From the cell containing the given text, extract its center point as [X, Y] coordinate. 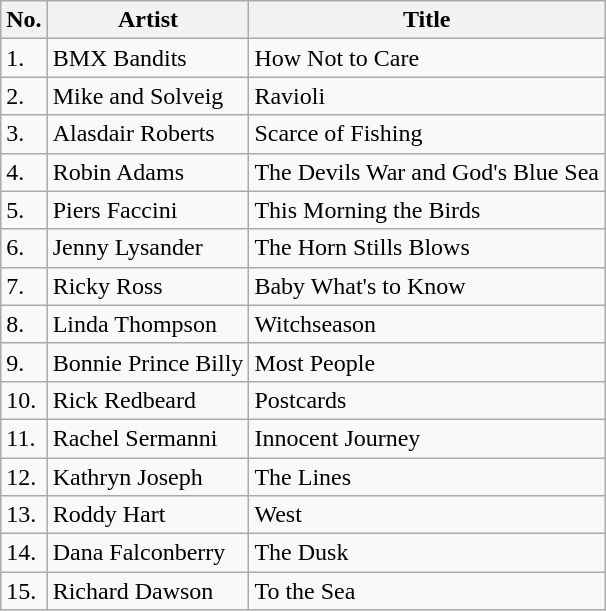
The Dusk [427, 553]
6. [24, 248]
To the Sea [427, 591]
2. [24, 96]
4. [24, 172]
How Not to Care [427, 58]
The Lines [427, 477]
Innocent Journey [427, 438]
This Morning the Birds [427, 210]
Ricky Ross [148, 286]
8. [24, 324]
Rachel Sermanni [148, 438]
Artist [148, 20]
Mike and Solveig [148, 96]
Roddy Hart [148, 515]
Piers Faccini [148, 210]
10. [24, 400]
1. [24, 58]
Robin Adams [148, 172]
Alasdair Roberts [148, 134]
Jenny Lysander [148, 248]
Dana Falconberry [148, 553]
Richard Dawson [148, 591]
Baby What's to Know [427, 286]
11. [24, 438]
The Devils War and God's Blue Sea [427, 172]
7. [24, 286]
5. [24, 210]
The Horn Stills Blows [427, 248]
Kathryn Joseph [148, 477]
Linda Thompson [148, 324]
Ravioli [427, 96]
Bonnie Prince Billy [148, 362]
Most People [427, 362]
9. [24, 362]
Rick Redbeard [148, 400]
Scarce of Fishing [427, 134]
Title [427, 20]
12. [24, 477]
14. [24, 553]
Witchseason [427, 324]
No. [24, 20]
3. [24, 134]
Postcards [427, 400]
West [427, 515]
15. [24, 591]
BMX Bandits [148, 58]
13. [24, 515]
